Output the (x, y) coordinate of the center of the cell containing the given text.  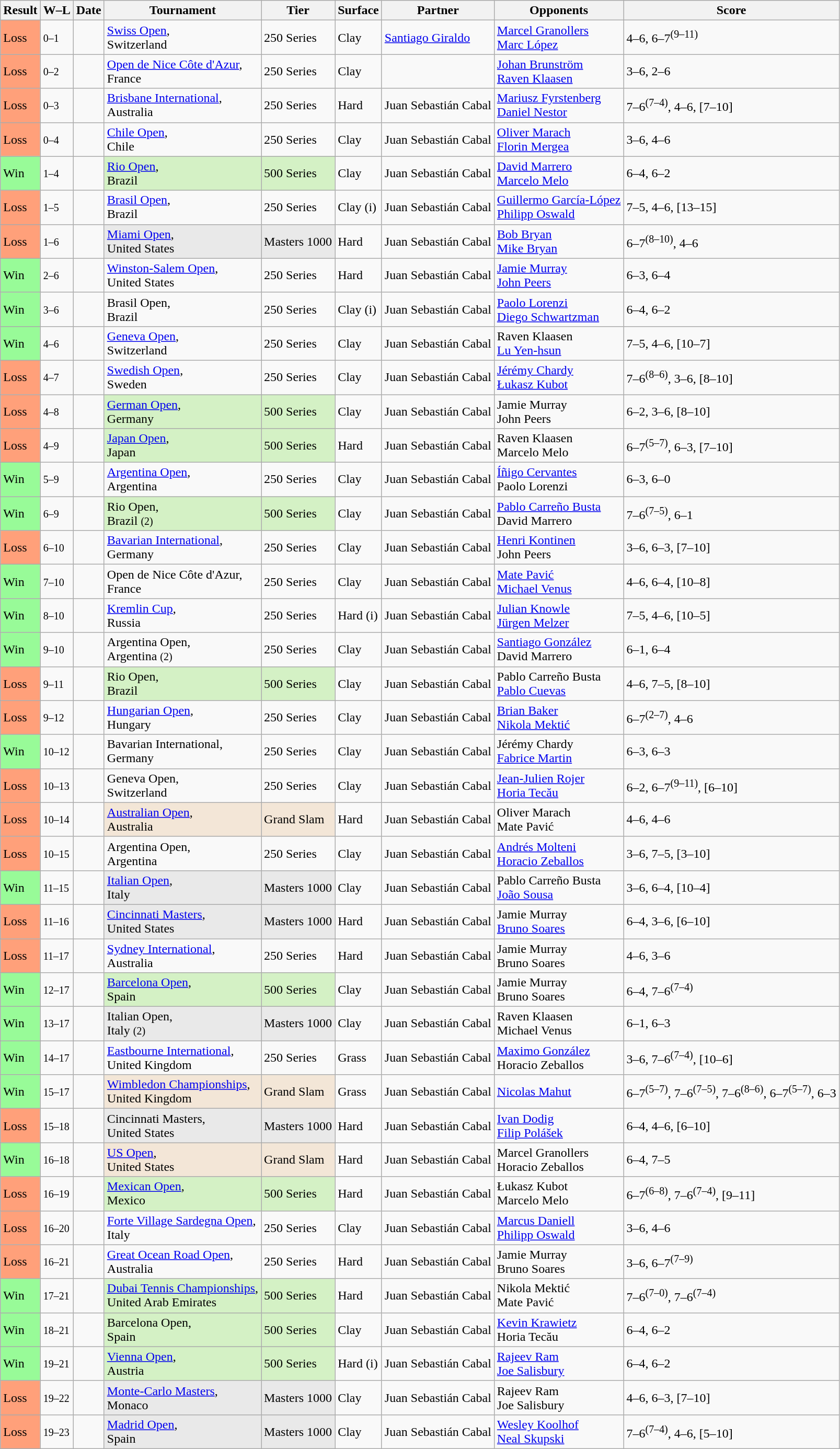
Surface (359, 10)
7–5, 4–6, [10–5] (731, 616)
0–3 (56, 106)
6–1, 6–4 (731, 649)
16–18 (56, 1159)
17–21 (56, 1295)
8–10 (56, 616)
Nicolas Mahut (559, 1091)
Argentina Open,Argentina (2) (182, 649)
Opponents (559, 10)
10–12 (56, 752)
6–4, 3–6, [6–10] (731, 921)
5–9 (56, 480)
Nikola Mektić Mate Pavić (559, 1295)
4–6, 6–3, [7–10] (731, 1398)
9–12 (56, 717)
Rio Open,Brazil (2) (182, 513)
Íñigo Cervantes Paolo Lorenzi (559, 480)
3–6, 7–5, [3–10] (731, 853)
0–2 (56, 71)
7–10 (56, 581)
4–7 (56, 377)
3–6, 6–7(7–9) (731, 1262)
4–8 (56, 411)
Raven Klaasen Michael Venus (559, 1023)
Henri Kontinen John Peers (559, 548)
3–6, 6–4, [10–4] (731, 888)
Marcus Daniell Philipp Oswald (559, 1227)
6–1, 6–3 (731, 1023)
Miami Open,United States (182, 241)
4–6 (56, 343)
David Marrero Marcelo Melo (559, 174)
7–5, 4–6, [10–7] (731, 343)
Tier (298, 10)
4–9 (56, 445)
Hungarian Open,Hungary (182, 717)
7–6(7–4), 4–6, [7–10] (731, 106)
Raven Klaasen Lu Yen-hsun (559, 343)
3–6 (56, 309)
0–1 (56, 38)
Dubai Tennis Championships,United Arab Emirates (182, 1295)
Łukasz Kubot Marcelo Melo (559, 1194)
7–6(7–0), 7–6(7–4) (731, 1295)
Tournament (182, 10)
6–7(2–7), 4–6 (731, 717)
Wimbledon Championships,United Kingdom (182, 1091)
3–6, 2–6 (731, 71)
Monte-Carlo Masters,Monaco (182, 1398)
14–17 (56, 1058)
Julian Knowle Jürgen Melzer (559, 616)
Guillermo García-López Philipp Oswald (559, 207)
6–7(8–10), 4–6 (731, 241)
0–4 (56, 139)
10–14 (56, 820)
4–6, 6–7(9–11) (731, 38)
16–19 (56, 1194)
6–3, 6–3 (731, 752)
Jérémy Chardy Fabrice Martin (559, 752)
US Open,United States (182, 1159)
Eastbourne International,United Kingdom (182, 1058)
10–15 (56, 853)
W–L (56, 10)
Italian Open,Italy (2) (182, 1023)
19–21 (56, 1363)
6–2, 6–7(9–11), [6–10] (731, 785)
Chile Open,Chile (182, 139)
6–10 (56, 548)
11–15 (56, 888)
19–22 (56, 1398)
1–5 (56, 207)
Santiago Giraldo (438, 38)
Wesley Koolhof Neal Skupski (559, 1431)
2–6 (56, 275)
18–21 (56, 1330)
Brian Baker Nikola Mektić (559, 717)
Mariusz Fyrstenberg Daniel Nestor (559, 106)
6–7(5–7), 7–6(7–5), 7–6(8–6), 6–7(5–7), 6–3 (731, 1091)
7–5, 4–6, [13–15] (731, 207)
6–7(6–8), 7–6(7–4), [9–11] (731, 1194)
19–23 (56, 1431)
15–18 (56, 1126)
11–17 (56, 956)
Kevin Krawietz Horia Tecău (559, 1330)
9–10 (56, 649)
Date (89, 10)
Marcel Granollers Horacio Zeballos (559, 1159)
Mexican Open,Mexico (182, 1194)
Result (20, 10)
Johan Brunström Raven Klaasen (559, 71)
Jérémy Chardy Łukasz Kubot (559, 377)
Vienna Open,Austria (182, 1363)
Great Ocean Road Open,Australia (182, 1262)
6–9 (56, 513)
Australian Open,Australia (182, 820)
3–6, 6–3, [7–10] (731, 548)
Swedish Open,Sweden (182, 377)
6–3, 6–0 (731, 480)
Pablo Carreño Busta Pablo Cuevas (559, 684)
Winston-Salem Open,United States (182, 275)
Italian Open,Italy (182, 888)
Japan Open,Japan (182, 445)
7–6(8–6), 3–6, [8–10] (731, 377)
6–4, 4–6, [6–10] (731, 1126)
Mate Pavić Michael Venus (559, 581)
4–6, 4–6 (731, 820)
7–6(7–5), 6–1 (731, 513)
7–6(7–4), 4–6, [5–10] (731, 1431)
15–17 (56, 1091)
Pablo Carreño Busta João Sousa (559, 888)
Paolo Lorenzi Diego Schwartzman (559, 309)
1–6 (56, 241)
6–2, 3–6, [8–10] (731, 411)
Oliver Marach Mate Pavić (559, 820)
Pablo Carreño Busta David Marrero (559, 513)
Maximo González Horacio Zeballos (559, 1058)
Brisbane International,Australia (182, 106)
16–21 (56, 1262)
Oliver Marach Florin Mergea (559, 139)
11–16 (56, 921)
Madrid Open,Spain (182, 1431)
12–17 (56, 990)
10–13 (56, 785)
9–11 (56, 684)
Santiago González David Marrero (559, 649)
3–6, 7–6(7–4), [10–6] (731, 1058)
Marcel Granollers Marc López (559, 38)
16–20 (56, 1227)
4–6, 3–6 (731, 956)
Swiss Open,Switzerland (182, 38)
Score (731, 10)
1–4 (56, 174)
4–6, 6–4, [10–8] (731, 581)
6–3, 6–4 (731, 275)
6–4, 7–6(7–4) (731, 990)
6–7(5–7), 6–3, [7–10] (731, 445)
Ivan Dodig Filip Polášek (559, 1126)
Bob Bryan Mike Bryan (559, 241)
13–17 (56, 1023)
Forte Village Sardegna Open,Italy (182, 1227)
6–4, 7–5 (731, 1159)
Sydney International,Australia (182, 956)
4–6, 7–5, [8–10] (731, 684)
Jean-Julien Rojer Horia Tecău (559, 785)
Andrés Molteni Horacio Zeballos (559, 853)
German Open,Germany (182, 411)
Kremlin Cup,Russia (182, 616)
Raven Klaasen Marcelo Melo (559, 445)
Partner (438, 10)
